From the cell containing the given text, extract its center point as [x, y] coordinate. 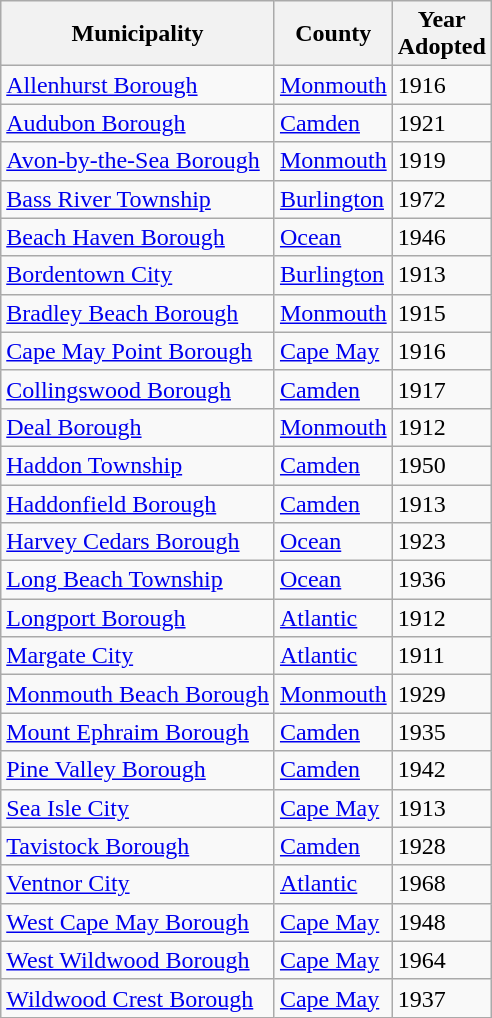
Harvey Cedars Borough [138, 542]
Bass River Township [138, 199]
Margate City [138, 656]
Pine Valley Borough [138, 770]
West Wildwood Borough [138, 960]
Ventnor City [138, 884]
1915 [442, 313]
1972 [442, 199]
1950 [442, 465]
Municipality [138, 34]
Audubon Borough [138, 123]
County [333, 34]
1928 [442, 846]
1948 [442, 922]
Haddon Township [138, 465]
1935 [442, 732]
Beach Haven Borough [138, 237]
Sea Isle City [138, 808]
Longport Borough [138, 618]
1937 [442, 998]
YearAdopted [442, 34]
Avon-by-the-Sea Borough [138, 161]
Deal Borough [138, 427]
West Cape May Borough [138, 922]
Mount Ephraim Borough [138, 732]
Long Beach Township [138, 580]
Cape May Point Borough [138, 351]
1946 [442, 237]
1917 [442, 389]
1968 [442, 884]
1919 [442, 161]
Tavistock Borough [138, 846]
1929 [442, 694]
Bordentown City [138, 275]
Collingswood Borough [138, 389]
1923 [442, 542]
Monmouth Beach Borough [138, 694]
1942 [442, 770]
Bradley Beach Borough [138, 313]
Wildwood Crest Borough [138, 998]
Haddonfield Borough [138, 503]
Allenhurst Borough [138, 85]
1936 [442, 580]
1964 [442, 960]
1911 [442, 656]
1921 [442, 123]
